From the cell containing the given text, extract its center point as (X, Y) coordinate. 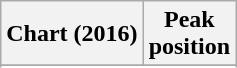
Peakposition (189, 34)
Chart (2016) (72, 34)
